Detect which cell encompasses the target text, then output its (X, Y) center coordinate. 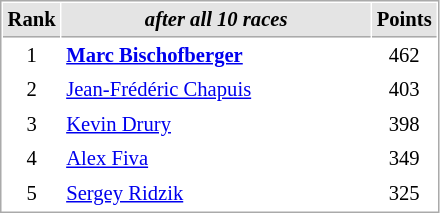
398 (404, 124)
Rank (32, 20)
1 (32, 56)
325 (404, 194)
403 (404, 90)
Points (404, 20)
Marc Bischofberger (216, 56)
462 (404, 56)
Sergey Ridzik (216, 194)
349 (404, 158)
Jean-Frédéric Chapuis (216, 90)
Kevin Drury (216, 124)
after all 10 races (216, 20)
4 (32, 158)
3 (32, 124)
Alex Fiva (216, 158)
5 (32, 194)
2 (32, 90)
